Find where the given text appears and provide that cell's center as [x, y] coordinate. 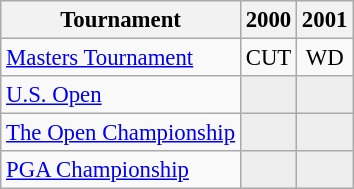
WD [325, 58]
Tournament [121, 20]
The Open Championship [121, 133]
PGA Championship [121, 170]
Masters Tournament [121, 58]
U.S. Open [121, 95]
2000 [268, 20]
2001 [325, 20]
CUT [268, 58]
